Provide the [X, Y] coordinate of the cell's center where the given text is located.  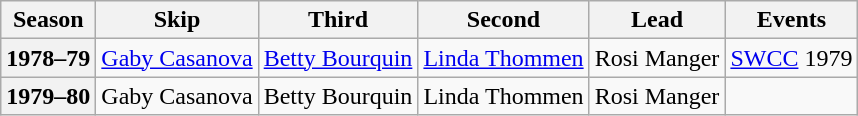
Second [504, 20]
Skip [177, 20]
Lead [657, 20]
SWCC 1979 [792, 58]
1979–80 [48, 96]
1978–79 [48, 58]
Third [338, 20]
Season [48, 20]
Events [792, 20]
